Return the (x, y) coordinate for the center point of the cell that contains the specified text.  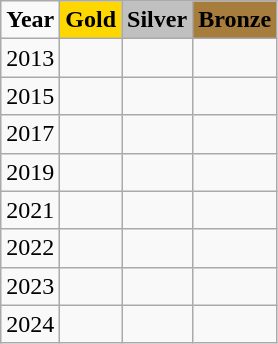
2023 (30, 286)
Silver (158, 20)
Bronze (235, 20)
2019 (30, 172)
2022 (30, 248)
2024 (30, 324)
2013 (30, 58)
Gold (91, 20)
2021 (30, 210)
2015 (30, 96)
Year (30, 20)
2017 (30, 134)
